Search for the cell housing the specified text and yield its (X, Y) center coordinate. 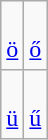
ö (12, 36)
ü (12, 104)
ő (36, 36)
ű (36, 104)
